Detect which cell encompasses the target text, then output its (X, Y) center coordinate. 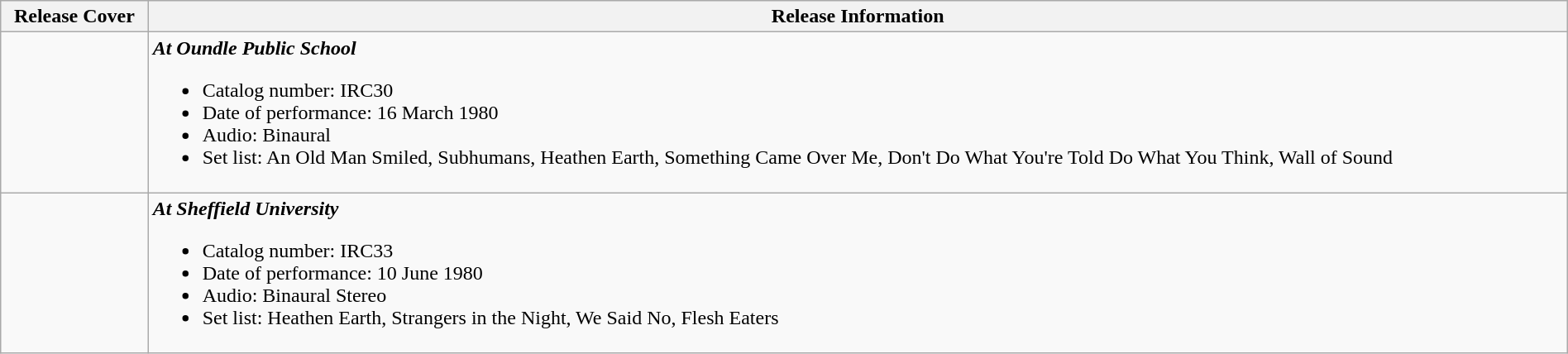
Release Cover (74, 17)
Release Information (858, 17)
